From the cell containing the given text, extract its center point as (x, y) coordinate. 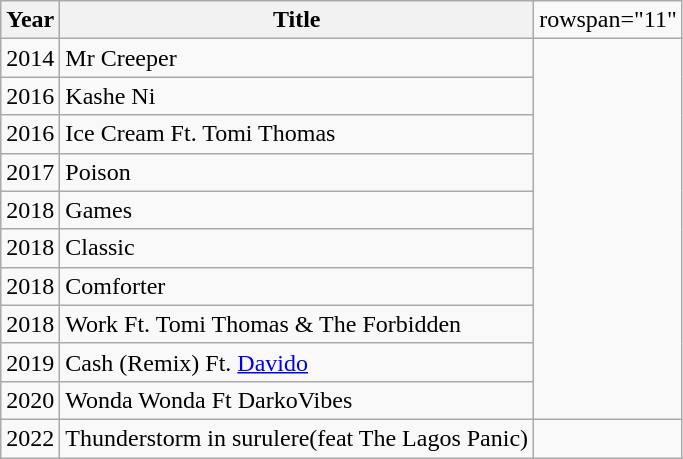
Mr Creeper (297, 58)
2019 (30, 362)
Work Ft. Tomi Thomas & The Forbidden (297, 324)
Ice Cream Ft. Tomi Thomas (297, 134)
2020 (30, 400)
Title (297, 20)
Thunderstorm in surulere(feat The Lagos Panic) (297, 438)
2014 (30, 58)
Comforter (297, 286)
Games (297, 210)
Year (30, 20)
Classic (297, 248)
Cash (Remix) Ft. Davido (297, 362)
Wonda Wonda Ft DarkoVibes (297, 400)
Poison (297, 172)
rowspan="11" (608, 20)
2022 (30, 438)
2017 (30, 172)
Kashe Ni (297, 96)
